Detect which cell encompasses the target text, then output its (X, Y) center coordinate. 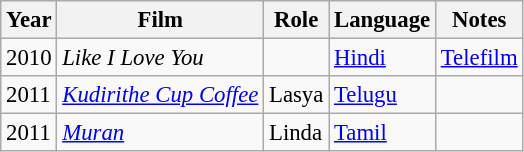
Telefilm (478, 58)
Kudirithe Cup Coffee (160, 95)
Language (382, 20)
2010 (29, 58)
Telugu (382, 95)
Notes (478, 20)
Role (296, 20)
Linda (296, 133)
Lasya (296, 95)
Like I Love You (160, 58)
Film (160, 20)
Year (29, 20)
Tamil (382, 133)
Hindi (382, 58)
Muran (160, 133)
